Determine the [X, Y] coordinate at the center of the cell enclosing the given text.  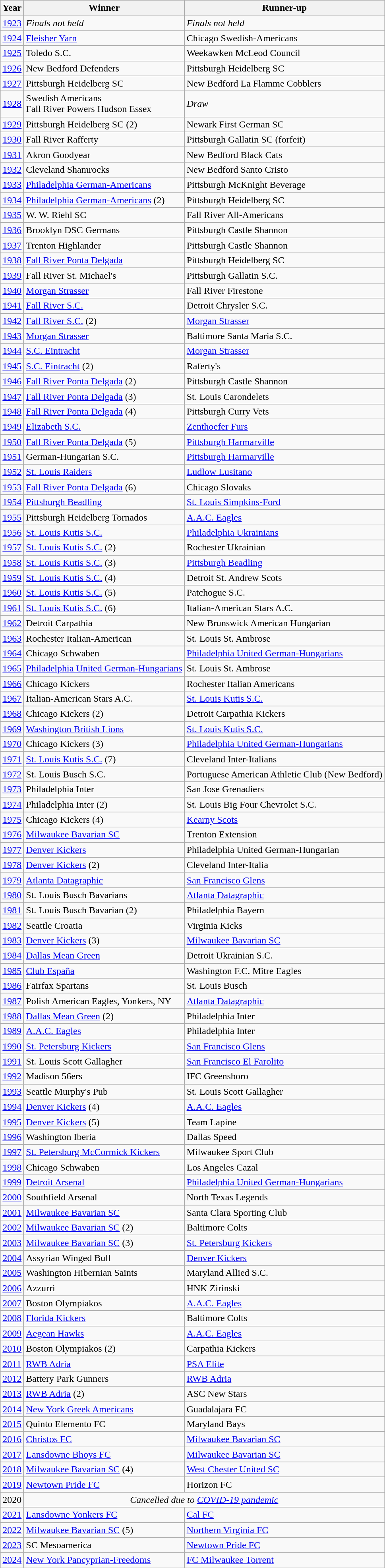
1981 [12, 910]
Maryland Bays [284, 1424]
New Bedford La Flamme Cobblers [284, 83]
1983 [12, 941]
Newark First German SC [284, 124]
Pittsburgh Heidelberg SC (2) [104, 124]
Chicago Kickers [104, 683]
2006 [12, 1288]
Milwaukee Bavarian SC (2) [104, 1228]
Rochester Ukrainian [284, 548]
Fall River All-Americans [284, 215]
1951 [12, 457]
Guadalajara FC [284, 1409]
1990 [12, 1046]
Fall River Firestone [284, 291]
Draw [284, 104]
St. Louis Busch Bavarians [104, 895]
St. Louis Busch S.C. [104, 774]
Brooklyn DSC Germans [104, 230]
Swedish AmericansFall River Powers Hudson Essex [104, 104]
Fairfax Spartans [104, 986]
1965 [12, 668]
1971 [12, 759]
New Bedford Defenders [104, 68]
1940 [12, 291]
ASC New Stars [284, 1394]
2000 [12, 1198]
St. Louis Kutis S.C. (7) [104, 759]
St. Louis Kutis S.C. (3) [104, 563]
Virginia Kicks [284, 926]
1957 [12, 548]
Polish American Eagles, Yonkers, NY [104, 1001]
1980 [12, 895]
FC Milwaukee Torrent [284, 1560]
St. Louis Carondelets [284, 396]
1963 [12, 638]
1995 [12, 1122]
Detroit Carpathia Kickers [284, 714]
Washington British Lions [104, 729]
Aegean Hawks [104, 1333]
1948 [12, 411]
Philadelphia German-Americans (2) [104, 200]
Pittsburgh Gallatin SC (forfeit) [284, 139]
1967 [12, 699]
Toledo S.C. [104, 53]
Chicago Kickers (2) [104, 714]
1952 [12, 472]
German-Hungarian S.C. [104, 457]
Seattle Croatia [104, 926]
St. Louis Kutis S.C. (6) [104, 608]
Fall River Ponta Delgada (3) [104, 396]
1976 [12, 835]
Cleveland Inter-Italians [284, 759]
Milwaukee Bavarian SC (4) [104, 1470]
1949 [12, 426]
2017 [12, 1454]
Fall River Ponta Delgada (2) [104, 381]
1972 [12, 774]
1946 [12, 381]
1944 [12, 351]
1986 [12, 986]
St. Louis Raiders [104, 472]
1938 [12, 260]
1984 [12, 956]
Philadelphia Ukrainians [284, 532]
1956 [12, 532]
1930 [12, 139]
Seattle Murphy's Pub [104, 1092]
W. W. Riehl SC [104, 215]
Denver Kickers (4) [104, 1107]
Washington Hibernian Saints [104, 1273]
Runner-up [284, 8]
2013 [12, 1394]
2019 [12, 1485]
1933 [12, 185]
Winner [104, 8]
Fall River Ponta Delgada (6) [104, 487]
1996 [12, 1137]
1999 [12, 1182]
Pittsburgh Heidelberg Tornados [104, 517]
2008 [12, 1318]
Madison 56ers [104, 1076]
Detroit St. Andrew Scots [284, 578]
Southfield Arsenal [104, 1198]
1988 [12, 1016]
Dallas Speed [284, 1137]
1977 [12, 850]
1962 [12, 623]
2020 [12, 1500]
1973 [12, 789]
West Chester United SC [284, 1470]
Cleveland Inter-Italia [284, 865]
1994 [12, 1107]
Washington Iberia [104, 1137]
1961 [12, 608]
Milwaukee Bavarian SC (5) [104, 1530]
St. Louis Simpkins-Ford [284, 502]
Rochester Italian-American [104, 638]
Fall River Ponta Delgada (5) [104, 442]
Detroit Carpathia [104, 623]
St. Louis Kutis S.C. (2) [104, 548]
Christos FC [104, 1439]
Fall River S.C. (2) [104, 321]
St. Louis Kutis S.C. (4) [104, 578]
Portuguese American Athletic Club (New Bedford) [284, 774]
Fleisher Yarn [104, 38]
2003 [12, 1243]
S.C. Eintracht (2) [104, 366]
1934 [12, 200]
Boston Olympiakos (2) [104, 1348]
1931 [12, 154]
Washington F.C. Mitre Eagles [284, 971]
2012 [12, 1379]
Carpathia Kickers [284, 1348]
2022 [12, 1530]
Cal FC [284, 1515]
Akron Goodyear [104, 154]
2024 [12, 1560]
Baltimore Santa Maria S.C. [284, 336]
New Bedford Santo Cristo [284, 170]
Fall River S.C. [104, 306]
PSA Elite [284, 1364]
Horizon FC [284, 1485]
2023 [12, 1545]
1927 [12, 83]
1970 [12, 744]
San Jose Grenadiers [284, 789]
1925 [12, 53]
1937 [12, 245]
1985 [12, 971]
1926 [12, 68]
Pittsburgh Curry Vets [284, 411]
Cancelled due to COVID-19 pandemic [204, 1500]
Cleveland Shamrocks [104, 170]
Philadelphia German-Americans [104, 185]
San Francisco El Farolito [284, 1061]
1932 [12, 170]
Detroit Ukrainian S.C. [284, 956]
1935 [12, 215]
1966 [12, 683]
Year [12, 8]
Lansdowne Yonkers FC [104, 1515]
New York Greek Americans [104, 1409]
Trenton Extension [284, 835]
Azzurri [104, 1288]
2018 [12, 1470]
Detroit Arsenal [104, 1182]
Battery Park Gunners [104, 1379]
1941 [12, 306]
Rochester Italian Americans [284, 683]
Assyrian Winged Bull [104, 1258]
2011 [12, 1364]
St. Louis Busch Bavarian (2) [104, 910]
SC Mesoamerica [104, 1545]
New Bedford Black Cats [284, 154]
Milwaukee Bavarian SC (3) [104, 1243]
Denver Kickers (2) [104, 865]
St. Petersburg McCormick Kickers [104, 1152]
Denver Kickers (3) [104, 941]
1968 [12, 714]
1978 [12, 865]
HNK Zirinski [284, 1288]
Club España [104, 971]
Dallas Mean Green [104, 956]
St. Louis Kutis S.C. (5) [104, 593]
1993 [12, 1092]
1982 [12, 926]
Dallas Mean Green (2) [104, 1016]
2004 [12, 1258]
Fall River St. Michael's [104, 276]
Boston Olympiakos [104, 1303]
Philadelphia United German-Hungarian [284, 850]
1924 [12, 38]
1975 [12, 820]
Kearny Scots [284, 820]
Northern Virginia FC [284, 1530]
1987 [12, 1001]
Milwaukee Sport Club [284, 1152]
Santa Clara Sporting Club [284, 1213]
Denver Kickers (5) [104, 1122]
1942 [12, 321]
Lansdowne Bhoys FC [104, 1454]
Chicago Swedish-Americans [284, 38]
Fall River Rafferty [104, 139]
Maryland Allied S.C. [284, 1273]
1939 [12, 276]
1979 [12, 880]
2016 [12, 1439]
New Brunswick American Hungarian [284, 623]
1997 [12, 1152]
2021 [12, 1515]
2005 [12, 1273]
1947 [12, 396]
Chicago Slovaks [284, 487]
2001 [12, 1213]
1974 [12, 804]
Zenthoefer Furs [284, 426]
Team Lapine [284, 1122]
Detroit Chrysler S.C. [284, 306]
1991 [12, 1061]
S.C. Eintracht [104, 351]
2002 [12, 1228]
1953 [12, 487]
1958 [12, 563]
Patchogue S.C. [284, 593]
St. Louis Big Four Chevrolet S.C. [284, 804]
1928 [12, 104]
1945 [12, 366]
1955 [12, 517]
Fall River Ponta Delgada (4) [104, 411]
Philadelphia Inter (2) [104, 804]
St. Louis Busch [284, 986]
1923 [12, 23]
1959 [12, 578]
1936 [12, 230]
1929 [12, 124]
Quinto Elemento FC [104, 1424]
2010 [12, 1348]
Pittsburgh Gallatin S.C. [284, 276]
Los Angeles Cazal [284, 1167]
Chicago Kickers (4) [104, 820]
Fall River Ponta Delgada [104, 260]
Pittsburgh McKnight Beverage [284, 185]
2009 [12, 1333]
1954 [12, 502]
Florida Kickers [104, 1318]
2007 [12, 1303]
IFC Greensboro [284, 1076]
North Texas Legends [284, 1198]
Weekawken McLeod Council [284, 53]
1992 [12, 1076]
1943 [12, 336]
1964 [12, 653]
Elizabeth S.C. [104, 426]
Chicago Kickers (3) [104, 744]
Philadelphia Bayern [284, 910]
New York Pancyprian-Freedoms [104, 1560]
RWB Adria (2) [104, 1394]
1989 [12, 1031]
2015 [12, 1424]
1969 [12, 729]
Trenton Highlander [104, 245]
1998 [12, 1167]
1950 [12, 442]
Ludlow Lusitano [284, 472]
2014 [12, 1409]
Raferty's [284, 366]
1960 [12, 593]
